Find where the given text appears and provide that cell's center as (x, y) coordinate. 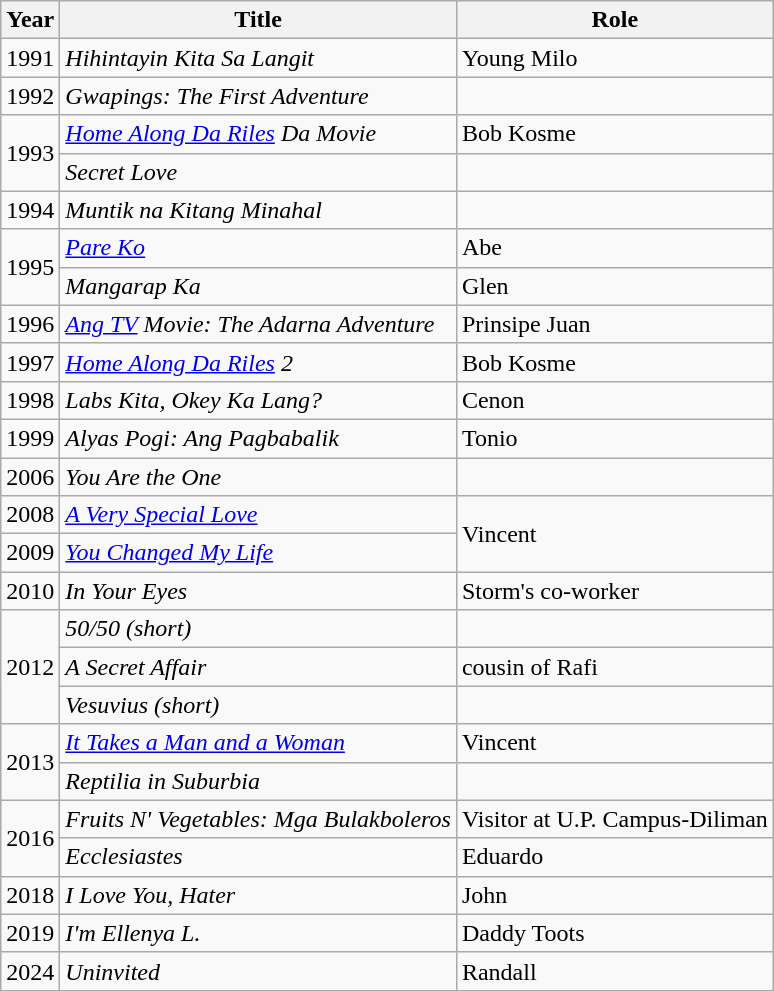
1991 (30, 58)
Secret Love (258, 172)
It Takes a Man and a Woman (258, 743)
Randall (614, 971)
You Changed My Life (258, 553)
Role (614, 20)
2019 (30, 933)
2024 (30, 971)
Prinsipe Juan (614, 324)
Hihintayin Kita Sa Langit (258, 58)
1995 (30, 267)
1993 (30, 153)
2009 (30, 553)
1998 (30, 400)
Title (258, 20)
2012 (30, 667)
I Love You, Hater (258, 895)
Uninvited (258, 971)
50/50 (short) (258, 629)
Glen (614, 286)
2018 (30, 895)
2016 (30, 838)
1992 (30, 96)
2010 (30, 591)
Home Along Da Riles Da Movie (258, 134)
2008 (30, 515)
A Very Special Love (258, 515)
Reptilia in Suburbia (258, 781)
1999 (30, 438)
Ang TV Movie: The Adarna Adventure (258, 324)
Alyas Pogi: Ang Pagbabalik (258, 438)
Eduardo (614, 857)
Labs Kita, Okey Ka Lang? (258, 400)
Storm's co-worker (614, 591)
Muntik na Kitang Minahal (258, 210)
Pare Ko (258, 248)
Abe (614, 248)
Cenon (614, 400)
1996 (30, 324)
Visitor at U.P. Campus-Diliman (614, 819)
You Are the One (258, 477)
Ecclesiastes (258, 857)
Mangarap Ka (258, 286)
1997 (30, 362)
2006 (30, 477)
A Secret Affair (258, 667)
Vesuvius (short) (258, 705)
I'm Ellenya L. (258, 933)
John (614, 895)
Home Along Da Riles 2 (258, 362)
1994 (30, 210)
Fruits N' Vegetables: Mga Bulakboleros (258, 819)
Tonio (614, 438)
Daddy Toots (614, 933)
Year (30, 20)
cousin of Rafi (614, 667)
2013 (30, 762)
In Your Eyes (258, 591)
Young Milo (614, 58)
Gwapings: The First Adventure (258, 96)
